Locate the cell with the specified text and output its [X, Y] center coordinate. 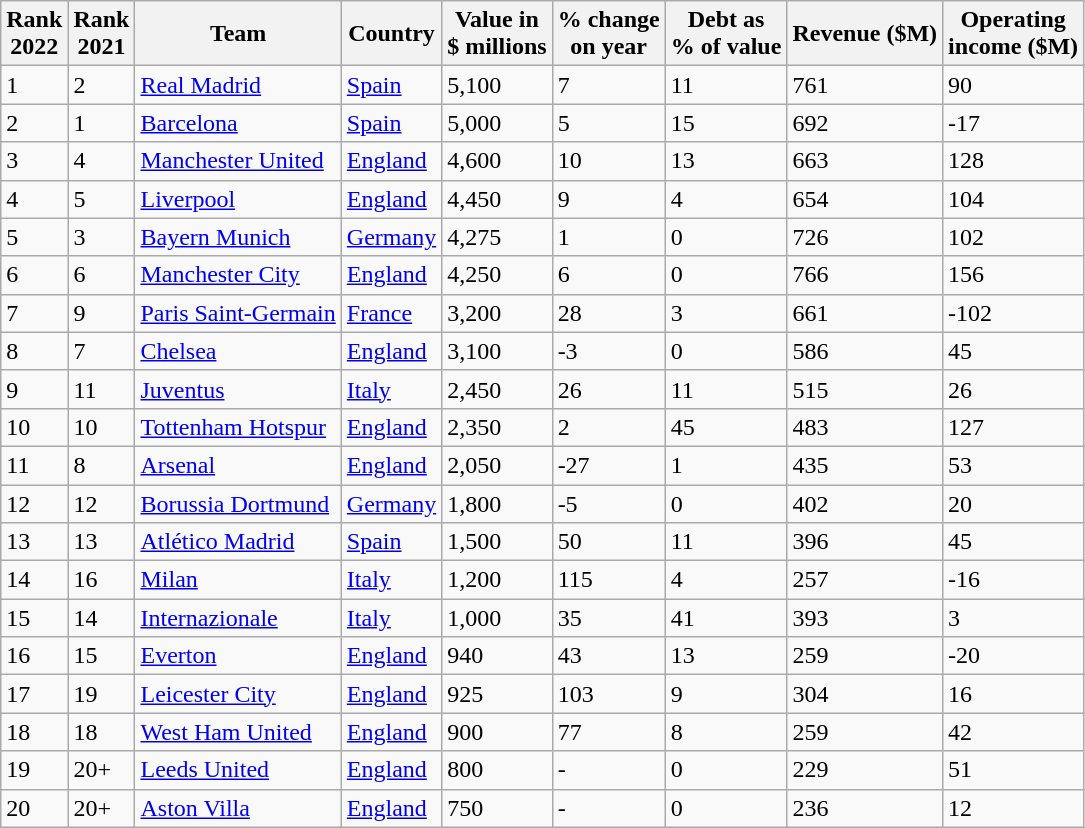
663 [865, 161]
Team [238, 34]
4,450 [497, 199]
Liverpool [238, 199]
France [391, 313]
Internazionale [238, 618]
393 [865, 618]
586 [865, 351]
-102 [1014, 313]
Value in$ millions [497, 34]
Revenue ($M) [865, 34]
483 [865, 427]
115 [608, 580]
Operatingincome ($M) [1014, 34]
402 [865, 503]
900 [497, 732]
396 [865, 542]
Juventus [238, 389]
-27 [608, 465]
4,250 [497, 275]
1,000 [497, 618]
-20 [1014, 656]
Arsenal [238, 465]
726 [865, 237]
2,050 [497, 465]
West Ham United [238, 732]
35 [608, 618]
661 [865, 313]
229 [865, 770]
51 [1014, 770]
236 [865, 808]
435 [865, 465]
257 [865, 580]
304 [865, 694]
Borussia Dortmund [238, 503]
800 [497, 770]
Real Madrid [238, 85]
Paris Saint-Germain [238, 313]
3,100 [497, 351]
Leeds United [238, 770]
Manchester City [238, 275]
Barcelona [238, 123]
4,600 [497, 161]
90 [1014, 85]
1,800 [497, 503]
1,200 [497, 580]
43 [608, 656]
104 [1014, 199]
Bayern Munich [238, 237]
1,500 [497, 542]
42 [1014, 732]
127 [1014, 427]
Tottenham Hotspur [238, 427]
Atlético Madrid [238, 542]
-5 [608, 503]
940 [497, 656]
103 [608, 694]
-16 [1014, 580]
Debt as% of value [726, 34]
925 [497, 694]
761 [865, 85]
-17 [1014, 123]
17 [34, 694]
50 [608, 542]
750 [497, 808]
5,000 [497, 123]
Manchester United [238, 161]
Aston Villa [238, 808]
2,450 [497, 389]
Everton [238, 656]
53 [1014, 465]
Milan [238, 580]
692 [865, 123]
77 [608, 732]
Leicester City [238, 694]
-3 [608, 351]
515 [865, 389]
Rank2022 [34, 34]
Country [391, 34]
128 [1014, 161]
Chelsea [238, 351]
2,350 [497, 427]
4,275 [497, 237]
Rank2021 [102, 34]
5,100 [497, 85]
156 [1014, 275]
766 [865, 275]
654 [865, 199]
3,200 [497, 313]
41 [726, 618]
102 [1014, 237]
% changeon year [608, 34]
28 [608, 313]
